Pinpoint the cell where the given text exists, returning its [x, y] midpoint coordinate. 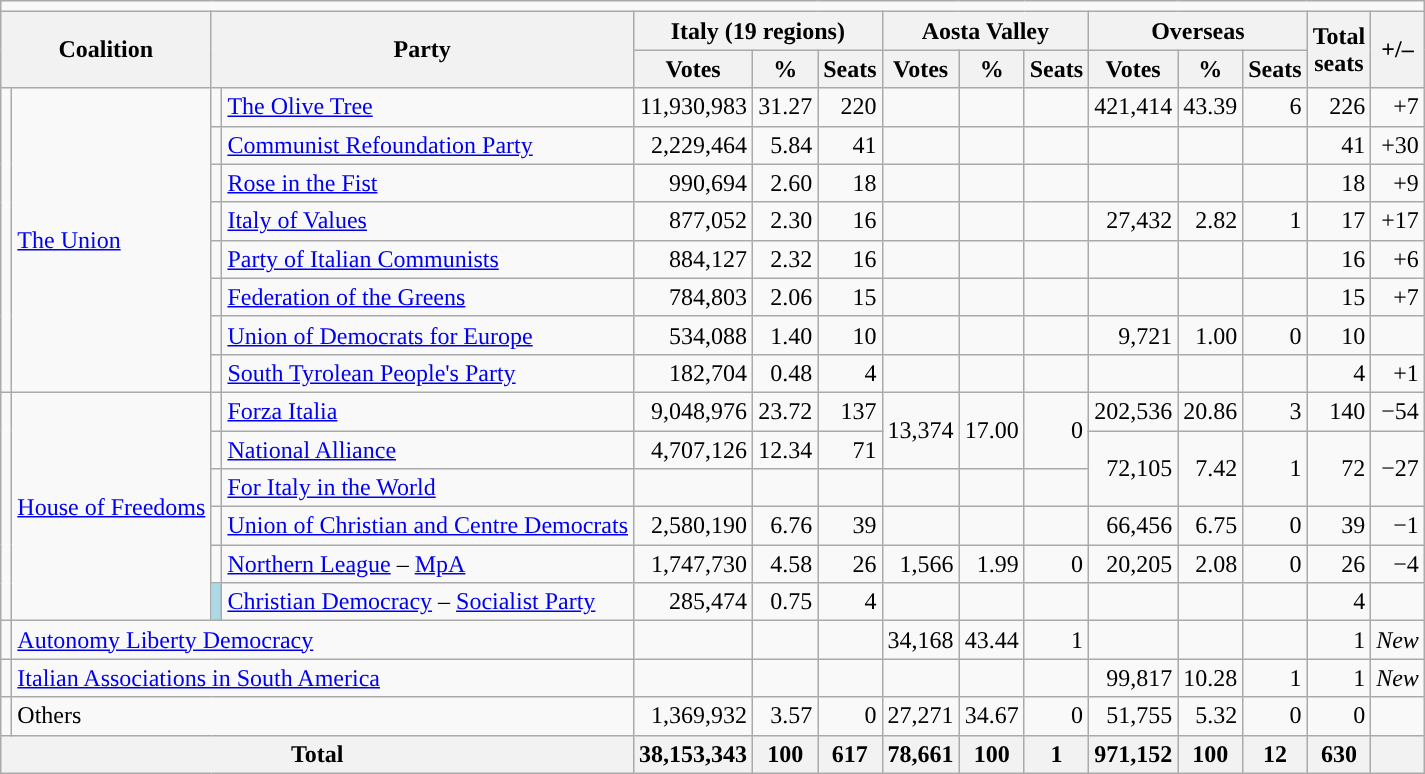
78,661 [920, 754]
+6 [1398, 259]
137 [850, 411]
34.67 [992, 716]
51,755 [1134, 716]
27,432 [1134, 221]
Party [422, 50]
5.32 [1210, 716]
Rose in the Fist [428, 183]
31.27 [786, 107]
4.58 [786, 564]
9,721 [1134, 335]
617 [850, 754]
Christian Democracy – Socialist Party [428, 602]
6.76 [786, 526]
66,456 [1134, 526]
−27 [1398, 468]
1.99 [992, 564]
990,694 [694, 183]
Italy (19 regions) [758, 31]
7.42 [1210, 468]
11,930,983 [694, 107]
South Tyrolean People's Party [428, 373]
630 [1339, 754]
43.44 [992, 640]
The Olive Tree [428, 107]
20,205 [1134, 564]
1.40 [786, 335]
71 [850, 449]
6 [1275, 107]
1.00 [1210, 335]
285,474 [694, 602]
House of Freedoms [112, 506]
2.08 [1210, 564]
Overseas [1198, 31]
220 [850, 107]
Northern League – MpA [428, 564]
1,566 [920, 564]
Total [318, 754]
20.86 [1210, 411]
Others [323, 716]
Total seats [1339, 50]
884,127 [694, 259]
182,704 [694, 373]
72 [1339, 468]
Communist Refoundation Party [428, 145]
17 [1339, 221]
202,536 [1134, 411]
4,707,126 [694, 449]
+/– [1398, 50]
−54 [1398, 411]
Federation of the Greens [428, 297]
17.00 [992, 430]
1,369,932 [694, 716]
Union of Democrats for Europe [428, 335]
Party of Italian Communists [428, 259]
Italian Associations in South America [323, 678]
534,088 [694, 335]
971,152 [1134, 754]
27,271 [920, 716]
Italy of Values [428, 221]
+1 [1398, 373]
140 [1339, 411]
Aosta Valley [986, 31]
Coalition [106, 50]
12 [1275, 754]
9,048,976 [694, 411]
5.84 [786, 145]
The Union [112, 240]
226 [1339, 107]
1,747,730 [694, 564]
10.28 [1210, 678]
Union of Christian and Centre Democrats [428, 526]
3 [1275, 411]
For Italy in the World [428, 488]
13,374 [920, 430]
2.32 [786, 259]
421,414 [1134, 107]
12.34 [786, 449]
−4 [1398, 564]
877,052 [694, 221]
23.72 [786, 411]
38,153,343 [694, 754]
72,105 [1134, 468]
National Alliance [428, 449]
2.82 [1210, 221]
2.30 [786, 221]
0.48 [786, 373]
2,580,190 [694, 526]
+30 [1398, 145]
0.75 [786, 602]
43.39 [1210, 107]
+17 [1398, 221]
2.06 [786, 297]
3.57 [786, 716]
Forza Italia [428, 411]
2,229,464 [694, 145]
+9 [1398, 183]
34,168 [920, 640]
−1 [1398, 526]
2.60 [786, 183]
784,803 [694, 297]
6.75 [1210, 526]
99,817 [1134, 678]
Autonomy Liberty Democracy [323, 640]
